Determine the [x, y] coordinate at the center of the cell enclosing the given text.  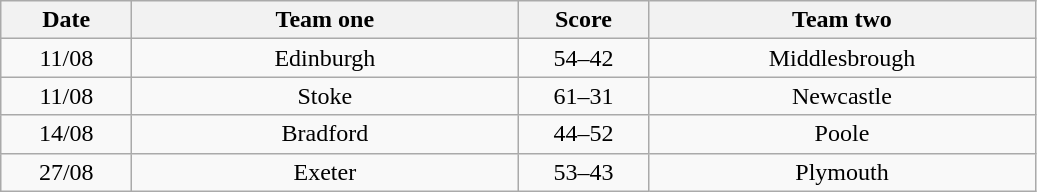
Poole [842, 134]
54–42 [584, 58]
Team two [842, 20]
Score [584, 20]
53–43 [584, 172]
Exeter [325, 172]
Stoke [325, 96]
61–31 [584, 96]
Team one [325, 20]
Edinburgh [325, 58]
Date [66, 20]
Plymouth [842, 172]
Bradford [325, 134]
Newcastle [842, 96]
44–52 [584, 134]
14/08 [66, 134]
Middlesbrough [842, 58]
27/08 [66, 172]
